Pinpoint the cell where the given text exists, returning its (X, Y) midpoint coordinate. 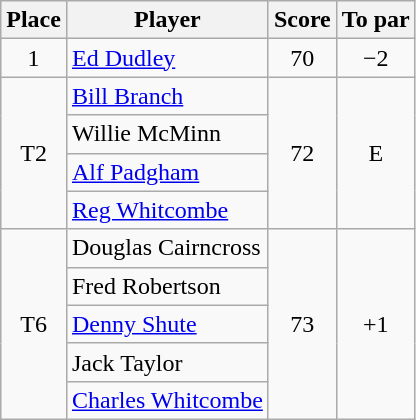
Douglas Cairncross (167, 248)
1 (34, 58)
70 (302, 58)
Reg Whitcombe (167, 210)
Player (167, 20)
Score (302, 20)
To par (376, 20)
−2 (376, 58)
73 (302, 324)
Willie McMinn (167, 134)
Alf Padgham (167, 172)
T6 (34, 324)
E (376, 153)
Charles Whitcombe (167, 400)
Bill Branch (167, 96)
Jack Taylor (167, 362)
72 (302, 153)
T2 (34, 153)
+1 (376, 324)
Place (34, 20)
Fred Robertson (167, 286)
Ed Dudley (167, 58)
Denny Shute (167, 324)
